Detect which cell encompasses the target text, then output its (X, Y) center coordinate. 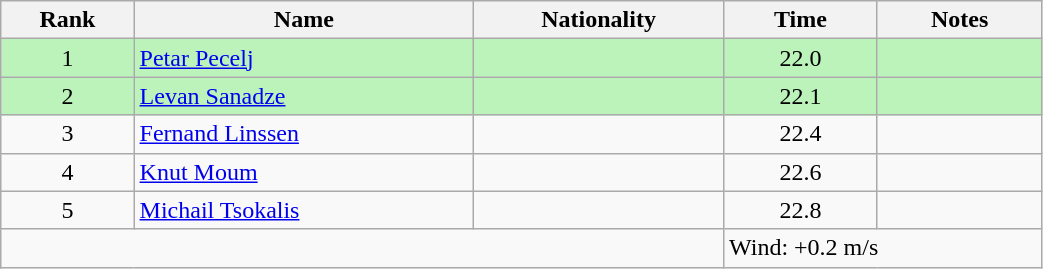
2 (68, 96)
5 (68, 210)
22.1 (800, 96)
Time (800, 20)
22.4 (800, 134)
22.6 (800, 172)
Levan Sanadze (304, 96)
Name (304, 20)
Nationality (599, 20)
Knut Moum (304, 172)
Petar Pecelj (304, 58)
22.8 (800, 210)
Wind: +0.2 m/s (882, 248)
Fernand Linssen (304, 134)
4 (68, 172)
Michail Tsokalis (304, 210)
22.0 (800, 58)
Rank (68, 20)
Notes (960, 20)
1 (68, 58)
3 (68, 134)
